Scan for the cell matching the given text and deliver its [x, y] coordinate at center. 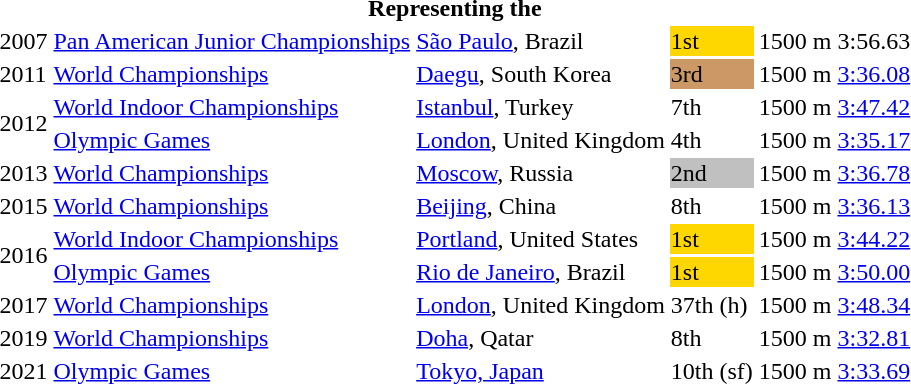
2nd [712, 173]
Moscow, Russia [541, 173]
Doha, Qatar [541, 338]
3rd [712, 74]
7th [712, 107]
Pan American Junior Championships [232, 41]
Rio de Janeiro, Brazil [541, 272]
São Paulo, Brazil [541, 41]
Daegu, South Korea [541, 74]
37th (h) [712, 305]
Beijing, China [541, 206]
4th [712, 140]
Istanbul, Turkey [541, 107]
Portland, United States [541, 239]
